Output the [x, y] coordinate of the center of the cell containing the given text.  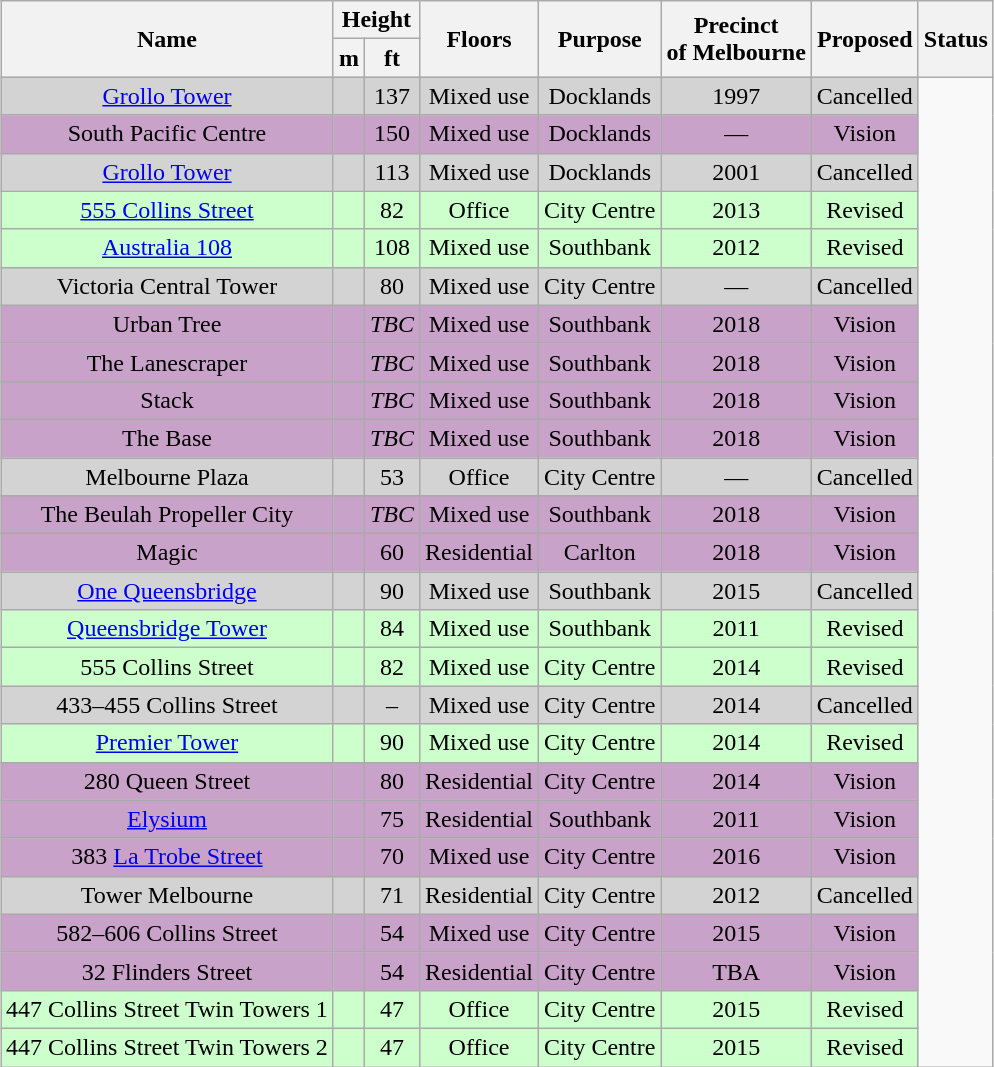
447 Collins Street Twin Towers 1 [168, 1009]
m [348, 58]
Victoria Central Tower [168, 286]
280 Queen Street [168, 781]
137 [392, 96]
75 [392, 819]
Purpose [600, 39]
Name [168, 39]
Floors [480, 39]
Tower Melbourne [168, 895]
32 Flinders Street [168, 971]
The Beulah Propeller City [168, 515]
108 [392, 248]
53 [392, 477]
383 La Trobe Street [168, 857]
2013 [736, 210]
Stack [168, 400]
Elysium [168, 819]
Premier Tower [168, 743]
TBA [736, 971]
– [392, 705]
150 [392, 134]
70 [392, 857]
ft [392, 58]
One Queensbridge [168, 591]
Status [956, 39]
Magic [168, 553]
113 [392, 172]
Urban Tree [168, 324]
The Base [168, 438]
2001 [736, 172]
433–455 Collins Street [168, 705]
Precinctof Melbourne [736, 39]
2016 [736, 857]
Melbourne Plaza [168, 477]
Carlton [600, 553]
The Lanescraper [168, 362]
Queensbridge Tower [168, 629]
Height [376, 20]
1997 [736, 96]
Australia 108 [168, 248]
447 Collins Street Twin Towers 2 [168, 1047]
582–606 Collins Street [168, 933]
71 [392, 895]
Proposed [864, 39]
84 [392, 629]
South Pacific Centre [168, 134]
60 [392, 553]
